Return the (X, Y) coordinate for the center point of the cell that contains the specified text.  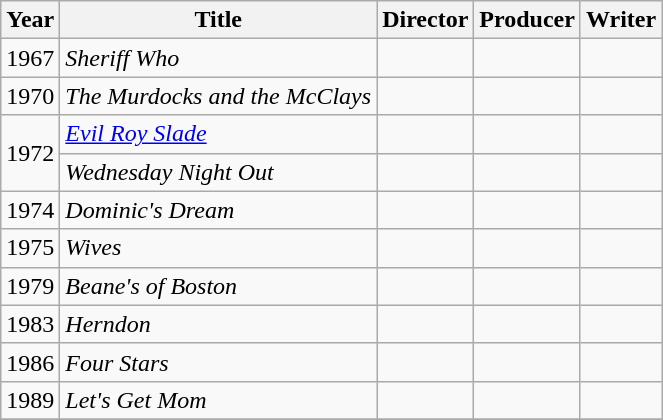
1970 (30, 96)
Four Stars (218, 362)
1979 (30, 286)
1972 (30, 153)
1974 (30, 210)
Herndon (218, 324)
Beane's of Boston (218, 286)
1967 (30, 58)
1975 (30, 248)
1983 (30, 324)
The Murdocks and the McClays (218, 96)
1989 (30, 400)
1986 (30, 362)
Let's Get Mom (218, 400)
Wives (218, 248)
Wednesday Night Out (218, 172)
Writer (620, 20)
Producer (528, 20)
Year (30, 20)
Title (218, 20)
Evil Roy Slade (218, 134)
Sheriff Who (218, 58)
Director (426, 20)
Dominic's Dream (218, 210)
